Detect which cell encompasses the target text, then output its [X, Y] center coordinate. 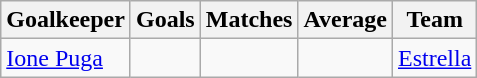
Ione Puga [66, 58]
Estrella [434, 58]
Team [434, 20]
Goalkeeper [66, 20]
Average [346, 20]
Matches [249, 20]
Goals [165, 20]
